Pinpoint the cell where the given text exists, returning its [X, Y] midpoint coordinate. 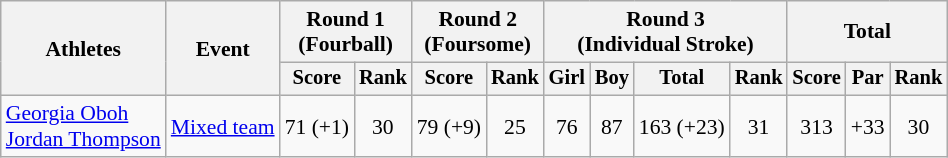
Round 2(Foursome) [478, 32]
Georgia ObohJordan Thompson [84, 126]
76 [567, 126]
Boy [612, 79]
71 (+1) [317, 126]
Event [223, 48]
Athletes [84, 48]
Par [868, 79]
79 (+9) [449, 126]
+33 [868, 126]
Round 1(Fourball) [346, 32]
163 (+23) [682, 126]
Girl [567, 79]
Round 3(Individual Stroke) [666, 32]
31 [759, 126]
87 [612, 126]
25 [515, 126]
313 [816, 126]
Mixed team [223, 126]
